Output the [x, y] coordinate of the center of the cell containing the given text.  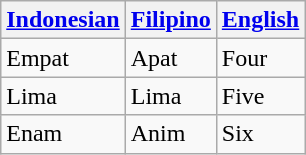
Five [260, 96]
Four [260, 58]
Six [260, 134]
Enam [63, 134]
Anim [170, 134]
Filipino [170, 20]
Empat [63, 58]
Apat [170, 58]
Indonesian [63, 20]
English [260, 20]
